Identify which cell holds the provided text, then report its (x, y) central coordinate. 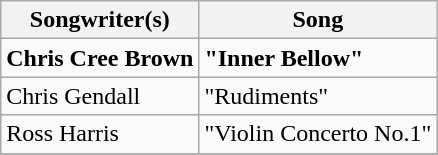
Song (318, 20)
Chris Gendall (100, 96)
"Inner Bellow" (318, 58)
Ross Harris (100, 134)
Songwriter(s) (100, 20)
"Violin Concerto No.1" (318, 134)
Chris Cree Brown (100, 58)
"Rudiments" (318, 96)
